From the cell containing the given text, extract its center point as (x, y) coordinate. 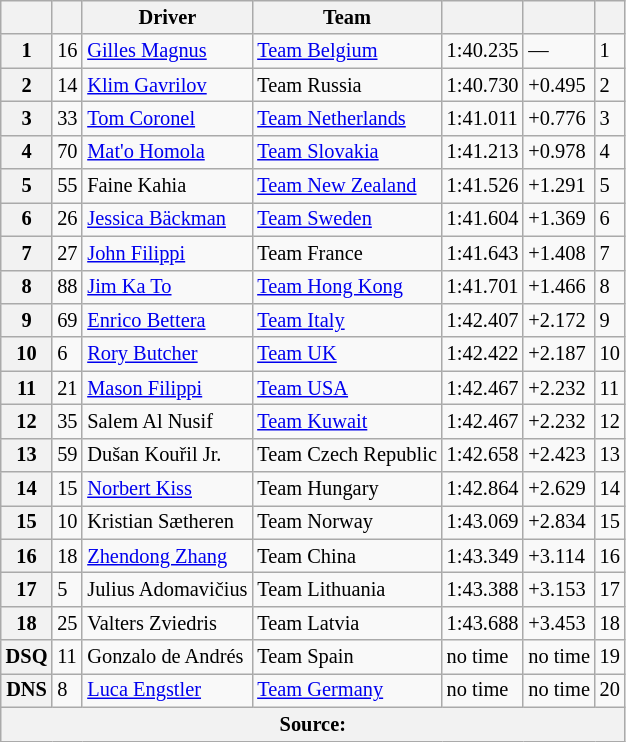
Team Kuwait (346, 421)
1:41.604 (483, 219)
26 (67, 219)
Dušan Kouřil Jr. (167, 455)
+3.114 (558, 556)
+0.978 (558, 152)
+0.776 (558, 118)
Team Russia (346, 85)
Team Latvia (346, 623)
Salem Al Nusif (167, 421)
Gonzalo de Andrés (167, 657)
1:41.213 (483, 152)
Team China (346, 556)
+1.369 (558, 219)
55 (67, 186)
Norbert Kiss (167, 489)
Mat'o Homola (167, 152)
33 (67, 118)
Rory Butcher (167, 354)
+2.172 (558, 320)
Gilles Magnus (167, 51)
88 (67, 287)
Julius Adomavičius (167, 589)
1:43.349 (483, 556)
+2.629 (558, 489)
1:41.701 (483, 287)
Team Italy (346, 320)
Mason Filippi (167, 388)
21 (67, 388)
Team Sweden (346, 219)
+1.466 (558, 287)
Team UK (346, 354)
Team USA (346, 388)
1:42.864 (483, 489)
1:42.407 (483, 320)
Team Hong Kong (346, 287)
Zhendong Zhang (167, 556)
Valters Zviedris (167, 623)
Team Hungary (346, 489)
Jim Ka To (167, 287)
Faine Kahia (167, 186)
Driver (167, 17)
+1.408 (558, 253)
1:40.235 (483, 51)
1:40.730 (483, 85)
1:41.526 (483, 186)
35 (67, 421)
1:42.658 (483, 455)
19 (610, 657)
Tom Coronel (167, 118)
John Filippi (167, 253)
1:41.011 (483, 118)
Team Belgium (346, 51)
Team Czech Republic (346, 455)
20 (610, 690)
Team New Zealand (346, 186)
— (558, 51)
1:43.069 (483, 522)
25 (67, 623)
+1.291 (558, 186)
Team (346, 17)
1:41.643 (483, 253)
Team Slovakia (346, 152)
Team France (346, 253)
70 (67, 152)
+2.423 (558, 455)
Team Norway (346, 522)
69 (67, 320)
Klim Gavrilov (167, 85)
Team Spain (346, 657)
+2.187 (558, 354)
59 (67, 455)
1:43.388 (483, 589)
Luca Engstler (167, 690)
Enrico Bettera (167, 320)
+3.453 (558, 623)
+3.153 (558, 589)
DSQ (27, 657)
Team Lithuania (346, 589)
1:42.422 (483, 354)
Team Netherlands (346, 118)
+2.834 (558, 522)
Kristian Sætheren (167, 522)
1:43.688 (483, 623)
+0.495 (558, 85)
Jessica Bäckman (167, 219)
Source: (313, 724)
Team Germany (346, 690)
27 (67, 253)
DNS (27, 690)
